Scan for the cell matching the given text and deliver its [x, y] coordinate at center. 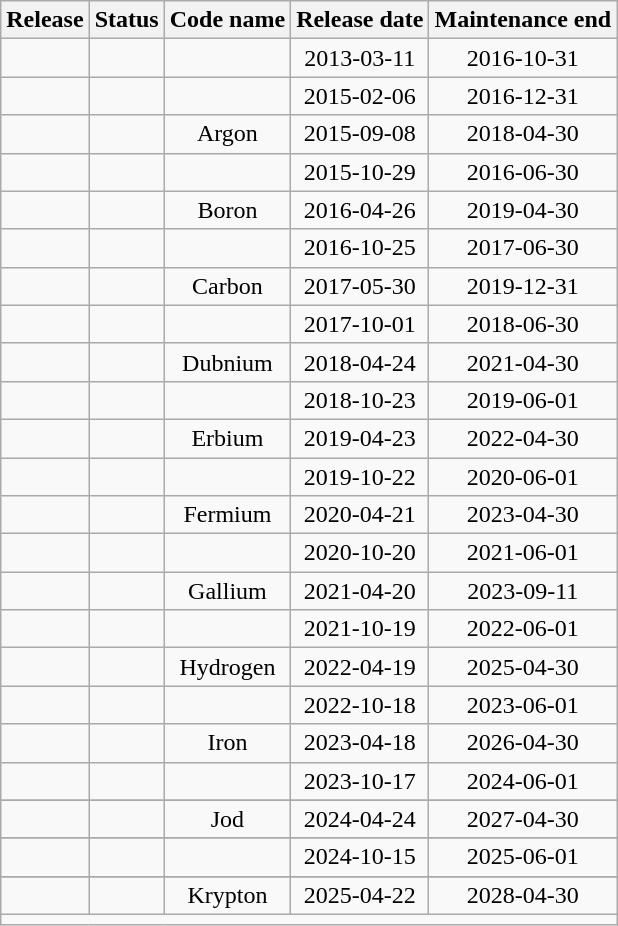
2015-02-06 [360, 96]
Carbon [227, 286]
2018-04-30 [523, 134]
Erbium [227, 438]
2025-06-01 [523, 857]
2020-10-20 [360, 553]
2017-05-30 [360, 286]
Fermium [227, 515]
2013-03-11 [360, 58]
2016-10-25 [360, 248]
2017-10-01 [360, 324]
Dubnium [227, 362]
Gallium [227, 591]
2019-10-22 [360, 477]
2021-04-20 [360, 591]
2023-04-18 [360, 743]
Code name [227, 20]
2025-04-30 [523, 667]
Hydrogen [227, 667]
2016-06-30 [523, 172]
2016-10-31 [523, 58]
2023-04-30 [523, 515]
Argon [227, 134]
2021-06-01 [523, 553]
2021-04-30 [523, 362]
2016-12-31 [523, 96]
2024-06-01 [523, 781]
Boron [227, 210]
2018-04-24 [360, 362]
Jod [227, 819]
Iron [227, 743]
2019-04-30 [523, 210]
2027-04-30 [523, 819]
2015-09-08 [360, 134]
2020-04-21 [360, 515]
2019-06-01 [523, 400]
2019-12-31 [523, 286]
Release date [360, 20]
2022-04-30 [523, 438]
2018-10-23 [360, 400]
2016-04-26 [360, 210]
2015-10-29 [360, 172]
2023-06-01 [523, 705]
2020-06-01 [523, 477]
Krypton [227, 895]
2024-10-15 [360, 857]
Release [45, 20]
2022-10-18 [360, 705]
2023-10-17 [360, 781]
2024-04-24 [360, 819]
2018-06-30 [523, 324]
2025-04-22 [360, 895]
2019-04-23 [360, 438]
2022-06-01 [523, 629]
2022-04-19 [360, 667]
2028-04-30 [523, 895]
2021-10-19 [360, 629]
Maintenance end [523, 20]
2026-04-30 [523, 743]
Status [126, 20]
2017-06-30 [523, 248]
2023-09-11 [523, 591]
